Determine the (X, Y) coordinate at the center of the cell enclosing the given text.  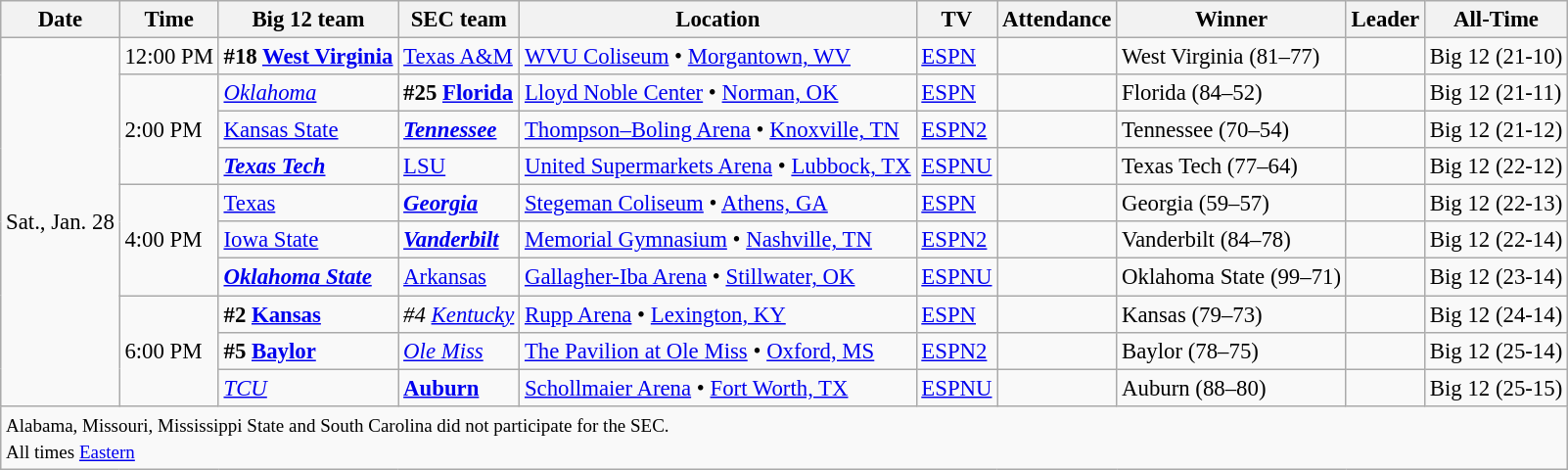
Oklahoma State (99–71) (1231, 277)
Big 12 (22-14) (1497, 240)
Vanderbilt (459, 240)
#2 Kansas (308, 314)
Big 12 (25-14) (1497, 351)
Arkansas (459, 277)
Oklahoma (308, 93)
United Supermarkets Arena • Lubbock, TX (718, 166)
Location (718, 20)
Texas A&M (459, 57)
Big 12 (22-12) (1497, 166)
Time (168, 20)
Big 12 (24-14) (1497, 314)
Georgia (459, 204)
#18 West Virginia (308, 57)
Texas (308, 204)
The Pavilion at Ole Miss • Oxford, MS (718, 351)
#25 Florida (459, 93)
West Virginia (81–77) (1231, 57)
Oklahoma State (308, 277)
Kansas State (308, 130)
Ole Miss (459, 351)
Leader (1385, 20)
Iowa State (308, 240)
Florida (84–52) (1231, 93)
2:00 PM (168, 129)
Baylor (78–75) (1231, 351)
Date (61, 20)
Auburn (88–80) (1231, 388)
Gallagher-Iba Arena • Stillwater, OK (718, 277)
Texas Tech (308, 166)
Winner (1231, 20)
Alabama, Missouri, Mississippi State and South Carolina did not participate for the SEC.All times Eastern (785, 437)
SEC team (459, 20)
Big 12 (21-10) (1497, 57)
4:00 PM (168, 241)
#5 Baylor (308, 351)
Big 12 team (308, 20)
Big 12 (23-14) (1497, 277)
Memorial Gymnasium • Nashville, TN (718, 240)
TV (957, 20)
Thompson–Boling Arena • Knoxville, TN (718, 130)
6:00 PM (168, 351)
WVU Coliseum • Morgantown, WV (718, 57)
TCU (308, 388)
Vanderbilt (84–78) (1231, 240)
Attendance (1057, 20)
Rupp Arena • Lexington, KY (718, 314)
Georgia (59–57) (1231, 204)
12:00 PM (168, 57)
Schollmaier Arena • Fort Worth, TX (718, 388)
Auburn (459, 388)
Tennessee (70–54) (1231, 130)
Lloyd Noble Center • Norman, OK (718, 93)
Kansas (79–73) (1231, 314)
Texas Tech (77–64) (1231, 166)
All-Time (1497, 20)
Big 12 (21-12) (1497, 130)
LSU (459, 166)
Sat., Jan. 28 (61, 222)
Big 12 (21-11) (1497, 93)
Big 12 (25-15) (1497, 388)
Stegeman Coliseum • Athens, GA (718, 204)
Tennessee (459, 130)
#4 Kentucky (459, 314)
Big 12 (22-13) (1497, 204)
